Detect which cell encompasses the target text, then output its [x, y] center coordinate. 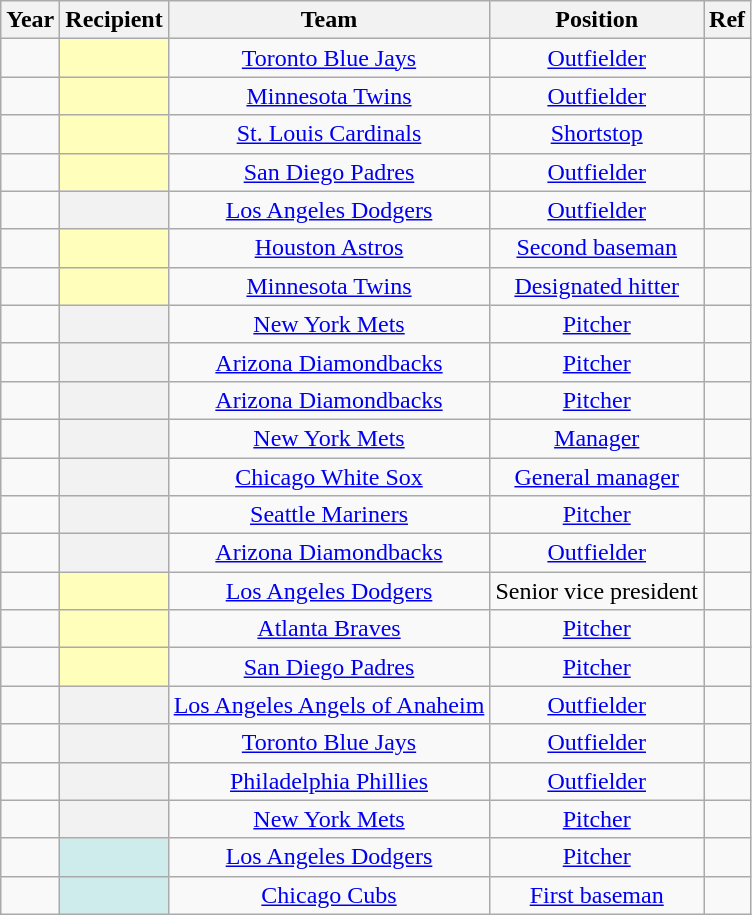
Chicago White Sox [329, 477]
Atlanta Braves [329, 629]
Ref [728, 20]
Position [597, 20]
Team [329, 20]
General manager [597, 477]
Designated hitter [597, 286]
Manager [597, 438]
Houston Astros [329, 248]
Philadelphia Phillies [329, 781]
Recipient [114, 20]
Los Angeles Angels of Anaheim [329, 705]
Chicago Cubs [329, 895]
Shortstop [597, 134]
St. Louis Cardinals [329, 134]
Senior vice president [597, 591]
Seattle Mariners [329, 515]
Year [30, 20]
Second baseman [597, 248]
First baseman [597, 895]
